Provide the [X, Y] coordinate of the cell's center where the given text is located.  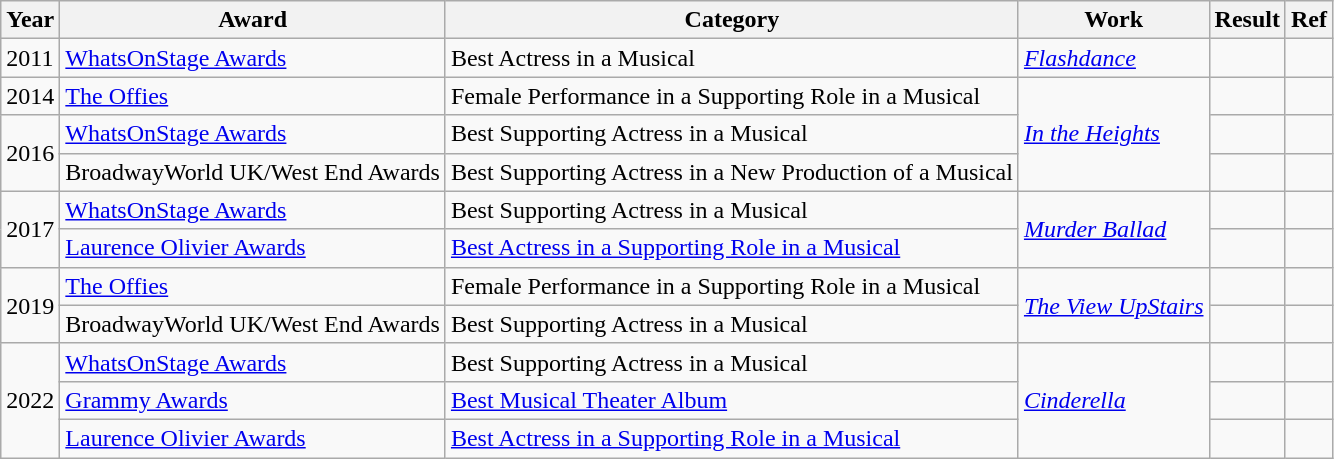
Year [30, 20]
Award [253, 20]
2016 [30, 153]
Category [732, 20]
In the Heights [1114, 134]
2011 [30, 58]
Murder Ballad [1114, 229]
Ref [1308, 20]
The View UpStairs [1114, 305]
Work [1114, 20]
2014 [30, 96]
Best Actress in a Musical [732, 58]
2019 [30, 305]
Flashdance [1114, 58]
Grammy Awards [253, 400]
Result [1247, 20]
Cinderella [1114, 400]
2017 [30, 229]
Best Musical Theater Album [732, 400]
Best Supporting Actress in a New Production of a Musical [732, 172]
2022 [30, 400]
